For the text-containing cell, return its midpoint in [X, Y] coordinate format. 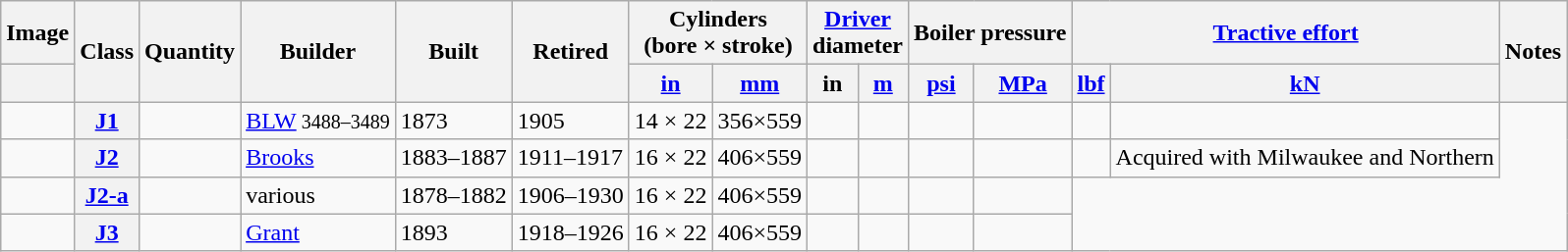
J1 [107, 121]
psi [941, 83]
1918–1926 [570, 232]
kN [1305, 83]
J3 [107, 232]
356×559 [760, 121]
1883–1887 [454, 158]
m [883, 83]
MPa [1023, 83]
Retired [570, 51]
Quantity [191, 51]
J2-a [107, 195]
lbf [1091, 83]
1906–1930 [570, 195]
Image [37, 33]
Notes [1533, 51]
1873 [454, 121]
Grant [318, 232]
Driverdiameter [859, 33]
Boiler pressure [990, 33]
1911–1917 [570, 158]
Built [454, 51]
Builder [318, 51]
1878–1882 [454, 195]
J2 [107, 158]
1905 [570, 121]
1893 [454, 232]
various [318, 195]
Class [107, 51]
Acquired with Milwaukee and Northern [1305, 158]
Tractive effort [1285, 33]
BLW 3488–3489 [318, 121]
14 × 22 [670, 121]
Brooks [318, 158]
mm [760, 83]
Cylinders(bore × stroke) [717, 33]
